Capture the cell that displays the provided text and extract its (x, y) central coordinate. 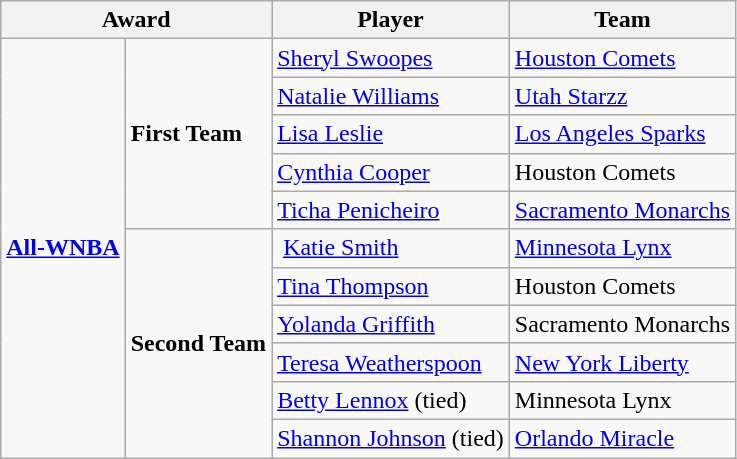
Natalie Williams (391, 96)
Orlando Miracle (622, 438)
Player (391, 20)
Betty Lennox (tied) (391, 400)
Sheryl Swoopes (391, 58)
Teresa Weatherspoon (391, 362)
New York Liberty (622, 362)
Team (622, 20)
Second Team (198, 343)
Yolanda Griffith (391, 324)
First Team (198, 134)
Katie Smith (391, 248)
Utah Starzz (622, 96)
Ticha Penicheiro (391, 210)
All-WNBA (63, 248)
Shannon Johnson (tied) (391, 438)
Lisa Leslie (391, 134)
Tina Thompson (391, 286)
Award (136, 20)
Los Angeles Sparks (622, 134)
Cynthia Cooper (391, 172)
